Scan for the cell matching the given text and deliver its [X, Y] coordinate at center. 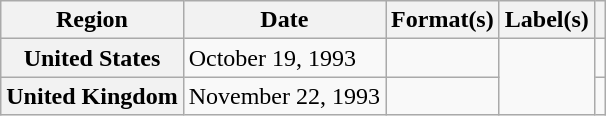
United States [92, 58]
Label(s) [546, 20]
October 19, 1993 [284, 58]
Region [92, 20]
Format(s) [443, 20]
November 22, 1993 [284, 96]
United Kingdom [92, 96]
Date [284, 20]
